Return [x, y] of the center of cell containing provided text 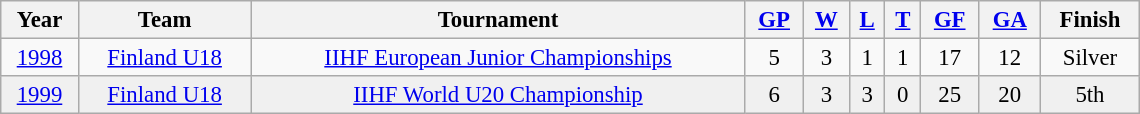
6 [774, 95]
T [903, 20]
25 [950, 95]
5th [1090, 95]
IIHF World U20 Championship [498, 95]
Year [40, 20]
IIHF European Junior Championships [498, 58]
L [867, 20]
1999 [40, 95]
0 [903, 95]
12 [1010, 58]
Finish [1090, 20]
Team [164, 20]
GA [1010, 20]
GF [950, 20]
GP [774, 20]
Tournament [498, 20]
1998 [40, 58]
17 [950, 58]
Silver [1090, 58]
5 [774, 58]
W [826, 20]
20 [1010, 95]
